Locate the cell with the specified text and output its (X, Y) center coordinate. 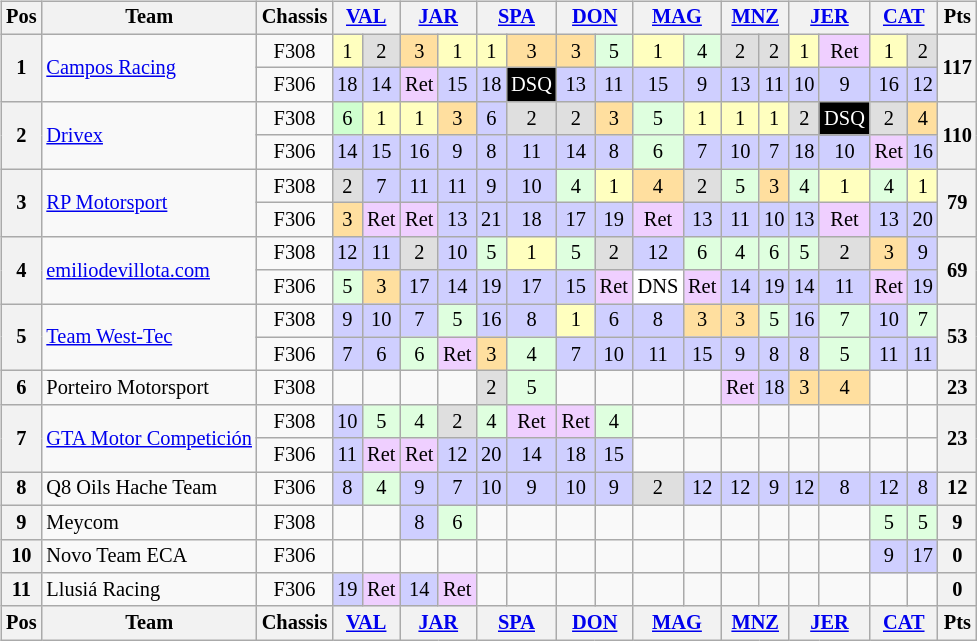
69 (958, 270)
Meycom (148, 522)
Porteiro Motorsport (148, 388)
53 (958, 338)
DNS (658, 287)
Novo Team ECA (148, 556)
emiliodevillota.com (148, 270)
GTA Motor Competición (148, 438)
Team West-Tec (148, 338)
RP Motorsport (148, 202)
79 (958, 202)
Campos Racing (148, 68)
21 (491, 220)
Llusiá Racing (148, 590)
Q8 Oils Hache Team (148, 489)
117 (958, 68)
Drivex (148, 136)
110 (958, 136)
